Extract the [X, Y] coordinate from the center of the cell holding the provided text.  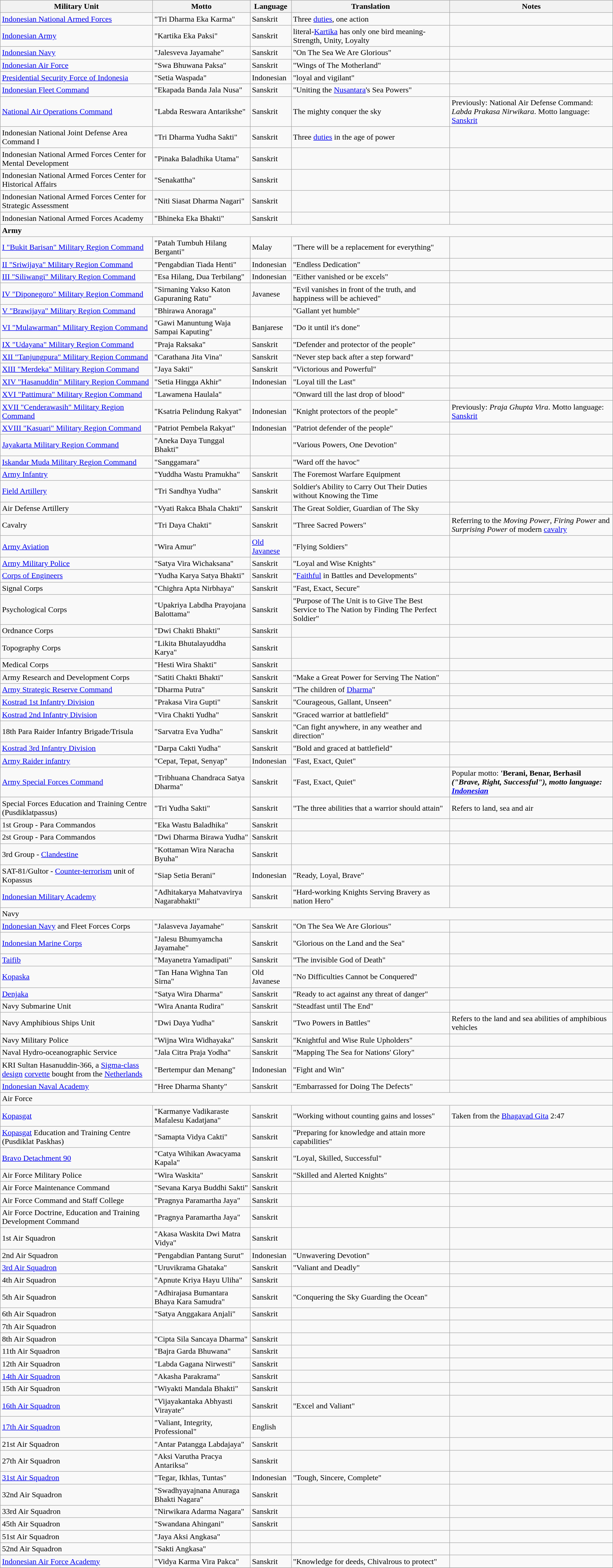
II "Sriwijaya" Military Region Command [77, 264]
English [271, 1427]
"There will be a replacement for everything" [371, 248]
"Graced warrior at battlefield" [371, 715]
"Steadfast until The End" [371, 1006]
"Jaya Sakti" [201, 369]
"Kartika Eka Paksi" [201, 36]
"Satya Vira Wichaksana" [201, 563]
Indonesian Military Academy [77, 897]
Signal Corps [77, 588]
4th Air Squadron [77, 1280]
"Working without counting gains and losses" [371, 1115]
11th Air Squadron [77, 1351]
Language [271, 7]
National Air Operations Command [77, 111]
2nd Air Squadron [77, 1255]
"Do it until it's done" [371, 328]
"Labda Reswara Antarikshe" [201, 111]
Previously: National Air Defense Command: Labda Prakasa Nirwikara. Motto language: Sanskrit [531, 111]
Naval Hydro-oceanographic Service [77, 1053]
"Dharma Putra" [201, 689]
Army Aviation [77, 547]
15th Air Squadron [77, 1389]
"Valiant, Integrity, Professional" [201, 1427]
"Wiyakti Mandala Bhakti" [201, 1389]
"The three abilities that a warrior should attain" [371, 808]
"Ekapada Banda Jala Nusa" [201, 90]
I "Bukit Barisan" Military Region Command [77, 248]
Referring to the Moving Power, Firing Power and Surprising Power of modern cavalry [531, 525]
Indonesian National Armed Forces Center for Strategic Assessment [77, 201]
"Embarrassed for Doing The Defects" [371, 1086]
Denjaka [77, 994]
Air Force Military Police [77, 1175]
"Sirnaning Yakso Katon Gapuraning Ratu" [201, 294]
Refers to the land and sea abilities of amphibious vehicles [531, 1023]
Special Forces Education and Training Centre (Pusdiklatpassus) [77, 808]
Banjarese [271, 328]
"The invisible God of Death" [371, 960]
"Gallant yet humble" [371, 311]
"Courageous, Gallant, Unseen" [371, 702]
"Victorious and Powerful" [371, 369]
"Wira Waskita" [201, 1175]
Indonesian Naval Academy [77, 1086]
7th Air Squadron [77, 1326]
Iskandar Muda Military Region Command [77, 462]
XVII "Cenderawasih" Military Region Command [77, 411]
3rd Group - Clandestine [77, 854]
"Sakti Angkasa" [201, 1549]
"Endless Dedication" [371, 264]
Taifib [77, 960]
"Hree Dharma Shanty" [201, 1086]
"Sanggamara" [201, 462]
"Bold and graced at battlefield" [371, 748]
KRI Sultan Hasanuddin-366, a Sigma-class design corvette bought from the Netherlands [77, 1070]
"Hard-working Knights Serving Bravery as nation Hero" [371, 897]
33rd Air Squadron [77, 1512]
Military Unit [77, 7]
The Foremost Warfare Equipment [371, 474]
Translation [371, 7]
"Ksatria Pelindung Rakyat" [201, 411]
"Gawi Manuntung Waja Sampai Kaputing" [201, 328]
Army Raider infantry [77, 761]
"The children of Dharma" [371, 689]
Indonesian National Armed Forces Center for Historical Affairs [77, 180]
"Loyal till the Last" [371, 382]
Navy Submarine Unit [77, 1006]
"Vyati Rakca Bhala Chakti" [201, 508]
Air Force Command and Staff College [77, 1200]
"Swadhyayajnana Anuraga Bhakti Nagara" [201, 1494]
"Defender and protector of the people" [371, 344]
"Likita Bhutalayuddha Karya" [201, 648]
"Upakriya Labdha Prayojana Balottama" [201, 610]
"Pengabdian Tiada Henti" [201, 264]
"Akasha Parakrama" [201, 1376]
"Tri Dharma Eka Karma" [201, 19]
"Tan Hana Wighna Tan Sirna" [201, 977]
"Samapta Vidya Cakti" [201, 1137]
"Setia Hingga Akhir" [201, 382]
Soldier's Ability to Carry Out Their Duties without Knowing the Time [371, 492]
"Pengabdian Pantang Surut" [201, 1255]
"Flying Soldiers" [371, 547]
Army Research and Development Corps [77, 677]
Indonesian Marine Corps [77, 943]
"Conquering the Sky Guarding the Ocean" [371, 1297]
"Tough, Sincere, Complete" [371, 1478]
"Esa Hilang, Dua Terbilang" [201, 277]
27th Air Squadron [77, 1461]
1st Air Squadron [77, 1238]
"Satiti Chakti Bhakti" [201, 677]
Malay [271, 248]
8th Air Squadron [77, 1339]
Presidential Security Force of Indonesia [77, 78]
The mighty conquer the sky [371, 111]
"Knightful and Wise Rule Upholders" [371, 1040]
literal-Kartika has only one bird meaning-Strength, Unity, Loyalty [371, 36]
"Antar Patangga Labdajaya" [201, 1444]
2st Group - Para Commandos [77, 837]
Medical Corps [77, 665]
"Evil vanishes in front of the truth, and happiness will be achieved" [371, 294]
"Uruvikrama Ghataka" [201, 1268]
"Karmanye Vadikaraste Mafalesu Kadatjana" [201, 1115]
XII "Tanjungpura" Military Region Command [77, 357]
Army Infantry [77, 474]
"Bhirawa Anoraga" [201, 311]
Kopasgat Education and Training Centre (Pusdiklat Paskhas) [77, 1137]
Navy [306, 914]
"Skilled and Alerted Knights" [371, 1175]
"Unwavering Devotion" [371, 1255]
"Jaya Aksi Angkasa" [201, 1537]
IV "Diponegoro" Military Region Command [77, 294]
Air Force Doctrine, Education and Training Development Command [77, 1217]
Army [306, 231]
"Catya Wihikan Awacyama Kapala" [201, 1158]
"Adhirajasa Bumantara Bhaya Kara Samudra" [201, 1297]
"Vidya Karma Vira Pakca" [201, 1561]
III "Siliwangi" Military Region Command [77, 277]
"Aneka Daya Tunggal Bhakti" [201, 445]
Navy Amphibious Ships Unit [77, 1023]
"Hesti Wira Shakti" [201, 665]
Kopasgat [77, 1115]
The Great Soldier, Guardian of The Sky [371, 508]
Air Defense Artillery [77, 508]
Kostrad 1st Infantry Division [77, 702]
Army Military Police [77, 563]
"Excel and Valiant" [371, 1406]
"Akasa Waskita Dwi Matra Vidya" [201, 1238]
Indonesian National Armed Forces [77, 19]
"Kottaman Wira Naracha Byuha" [201, 854]
"Preparing for knowledge and attain more capabilities" [371, 1137]
"Fast, Exact, Secure" [371, 588]
Previously: Praja Ghupta Vira. Motto language: Sanskrit [531, 411]
"Lawamena Haulala" [201, 394]
Javanese [271, 294]
"loyal and vigilant" [371, 78]
"Tribhuana Chandraca Satya Dharma" [201, 782]
"Patriot defender of the people" [371, 428]
"Yuddha Wastu Pramukha" [201, 474]
14th Air Squadron [77, 1376]
"Tri Yudha Sakti" [201, 808]
"Dwi Chakti Bhakti" [201, 631]
1st Group - Para Commandos [77, 825]
"Vira Chakti Yudha" [201, 715]
"Nirwikara Adarma Nagara" [201, 1512]
3rd Air Squadron [77, 1268]
"Labda Gagana Nirwesti" [201, 1364]
Navy Military Police [77, 1040]
Indonesian Army [77, 36]
XVIII "Kasuari" Military Region Command [77, 428]
Field Artillery [77, 492]
"Valiant and Deadly" [371, 1268]
17th Air Squadron [77, 1427]
"Bajra Garda Bhuwana" [201, 1351]
Three duties, one action [371, 19]
"Ready to act against any threat of danger" [371, 994]
"Adhitakarya Mahatvavirya Nagarabhakti" [201, 897]
"Swa Bhuwana Paksa" [201, 65]
18th Para Raider Infantry Brigade/Trisula [77, 731]
"Eka Wastu Baladhika" [201, 825]
Indonesian National Armed Forces Academy [77, 218]
"Bhineka Eka Bhakti" [201, 218]
IX "Udayana" Military Region Command [77, 344]
"Siap Setia Berani" [201, 876]
Cavalry [77, 525]
"Tri Dharma Yudha Sakti" [201, 137]
"No Difficulties Cannot be Conquered" [371, 977]
Air Force [306, 1099]
21st Air Squadron [77, 1444]
"Senakattha" [201, 180]
"Darpa Cakti Yudha" [201, 748]
Refers to land, sea and air [531, 808]
"Sevana Karya Buddhi Sakti" [201, 1188]
"Pinaka Baladhika Utama" [201, 159]
Notes [531, 7]
Jayakarta Military Region Command [77, 445]
"Three Sacred Powers" [371, 525]
"Tri Daya Chakti" [201, 525]
31st Air Squadron [77, 1478]
Kopaska [77, 977]
"Praja Raksaka" [201, 344]
"Chighra Apta Nirbhaya" [201, 588]
"Satya Anggakara Anjali" [201, 1314]
"Can fight anywhere, in any weather and direction" [371, 731]
"Yudha Karya Satya Bhakti" [201, 576]
"Purpose of The Unit is to Give The Best Service to The Nation by Finding The Perfect Soldier" [371, 610]
Popular motto: 'Berani, Benar, Berhasil ("Brave, Right, Successful"), motto language: Indonesian [531, 782]
"Mayanetra Yamadipati" [201, 960]
Indonesian Fleet Command [77, 90]
"Wijna Wira Widhayaka" [201, 1040]
"Niti Siasat Dharma Nagari" [201, 201]
Kostrad 2nd Infantry Division [77, 715]
SAT-81/Gultor - Counter-terrorism unit of Kopassus [77, 876]
Indonesian Air Force [77, 65]
"Ward off the havoc" [371, 462]
"Patah Tumbuh Hilang Berganti" [201, 248]
5th Air Squadron [77, 1297]
Taken from the Bhagavad Gita 2:47 [531, 1115]
"Two Powers in Battles" [371, 1023]
XVI "Pattimura" Military Region Command [77, 394]
51st Air Squadron [77, 1537]
VI "Mulawarman" Military Region Command [77, 328]
"Carathana Jita Vina" [201, 357]
6th Air Squadron [77, 1314]
"Either vanished or be excels" [371, 277]
XIV "Hasanuddin" Military Region Command [77, 382]
Motto [201, 7]
"Mapping The Sea for Nations' Glory" [371, 1053]
"Cepat, Tepat, Senyap" [201, 761]
"Tri Sandhya Yudha" [201, 492]
"Satya Wira Dharma" [201, 994]
Indonesian National Joint Defense Area Command I [77, 137]
Corps of Engineers [77, 576]
"Knight protectors of the people" [371, 411]
"Dwi Daya Yudha" [201, 1023]
"Loyal and Wise Knights" [371, 563]
"Fight and Win" [371, 1070]
"Onward till the last drop of blood" [371, 394]
"Tegar, Ikhlas, Tuntas" [201, 1478]
"Prakasa Vira Gupti" [201, 702]
"Cipta Sila Sancaya Dharma" [201, 1339]
Topography Corps [77, 648]
V "Brawijaya" Military Region Command [77, 311]
"Faithful in Battles and Developments" [371, 576]
"Knowledge for deeds, Chivalrous to protect" [371, 1561]
Army Strategic Reserve Command [77, 689]
"Aksi Varutha Pracya Antariksa" [201, 1461]
"Patriot Pembela Rakyat" [201, 428]
"Jalesveva Jayamahe" [201, 53]
"Various Powers, One Devotion" [371, 445]
"Vijayakantaka Abhyasti Virayate" [201, 1406]
Indonesian Navy [77, 53]
"Ready, Loyal, Brave" [371, 876]
Air Force Maintenance Command [77, 1188]
12th Air Squadron [77, 1364]
52nd Air Squadron [77, 1549]
"Dwi Dharma Birawa Yudha" [201, 837]
Ordnance Corps [77, 631]
45th Air Squadron [77, 1524]
Indonesian Air Force Academy [77, 1561]
XIII "Merdeka" Military Region Command [77, 369]
Indonesian National Armed Forces Center for Mental Development [77, 159]
"Wira Amur" [201, 547]
Three duties in the age of power [371, 137]
"Jalesu Bhumyamcha Jayamahe" [201, 943]
"Jalasveva Jayamahe" [201, 926]
"Bertempur dan Menang" [201, 1070]
"Setia Waspada" [201, 78]
"Swandana Ahingani" [201, 1524]
"Wings of The Motherland" [371, 65]
"Make a Great Power for Serving The Nation" [371, 677]
16th Air Squadron [77, 1406]
Psychological Corps [77, 610]
"Never step back after a step forward" [371, 357]
32nd Air Squadron [77, 1494]
"Wira Ananta Rudira" [201, 1006]
"Loyal, Skilled, Successful" [371, 1158]
"Glorious on the Land and the Sea" [371, 943]
Kostrad 3rd Infantry Division [77, 748]
Army Special Forces Command [77, 782]
"Sarvatra Eva Yudha" [201, 731]
Bravo Detachment 90 [77, 1158]
"Apnute Kriya Hayu Uliha" [201, 1280]
Indonesian Navy and Fleet Forces Corps [77, 926]
"Jala Citra Praja Yodha" [201, 1053]
"Uniting the Nusantara's Sea Powers" [371, 90]
